For the text-containing cell, return its midpoint in [x, y] coordinate format. 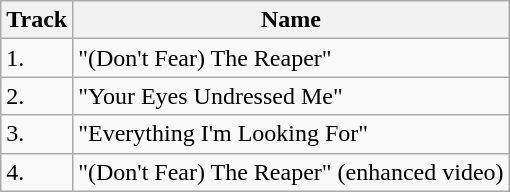
1. [37, 58]
"Your Eyes Undressed Me" [291, 96]
Track [37, 20]
2. [37, 96]
3. [37, 134]
"(Don't Fear) The Reaper" [291, 58]
"(Don't Fear) The Reaper" (enhanced video) [291, 172]
"Everything I'm Looking For" [291, 134]
4. [37, 172]
Name [291, 20]
